Scan for the cell matching the given text and deliver its [X, Y] coordinate at center. 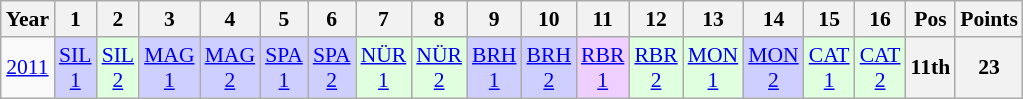
5 [284, 19]
2 [118, 19]
12 [656, 19]
9 [494, 19]
SIL2 [118, 68]
13 [714, 19]
SPA2 [332, 68]
15 [830, 19]
NÜR1 [384, 68]
Year [28, 19]
BRH2 [550, 68]
MON1 [714, 68]
BRH1 [494, 68]
Points [989, 19]
MON2 [774, 68]
CAT1 [830, 68]
23 [989, 68]
10 [550, 19]
CAT2 [880, 68]
RBR2 [656, 68]
4 [230, 19]
RBR1 [602, 68]
14 [774, 19]
MAG2 [230, 68]
8 [439, 19]
SPA1 [284, 68]
2011 [28, 68]
1 [76, 19]
11 [602, 19]
11th [931, 68]
6 [332, 19]
Pos [931, 19]
3 [170, 19]
SIL1 [76, 68]
7 [384, 19]
NÜR2 [439, 68]
16 [880, 19]
MAG1 [170, 68]
